Determine the [x, y] coordinate at the center of the cell enclosing the given text.  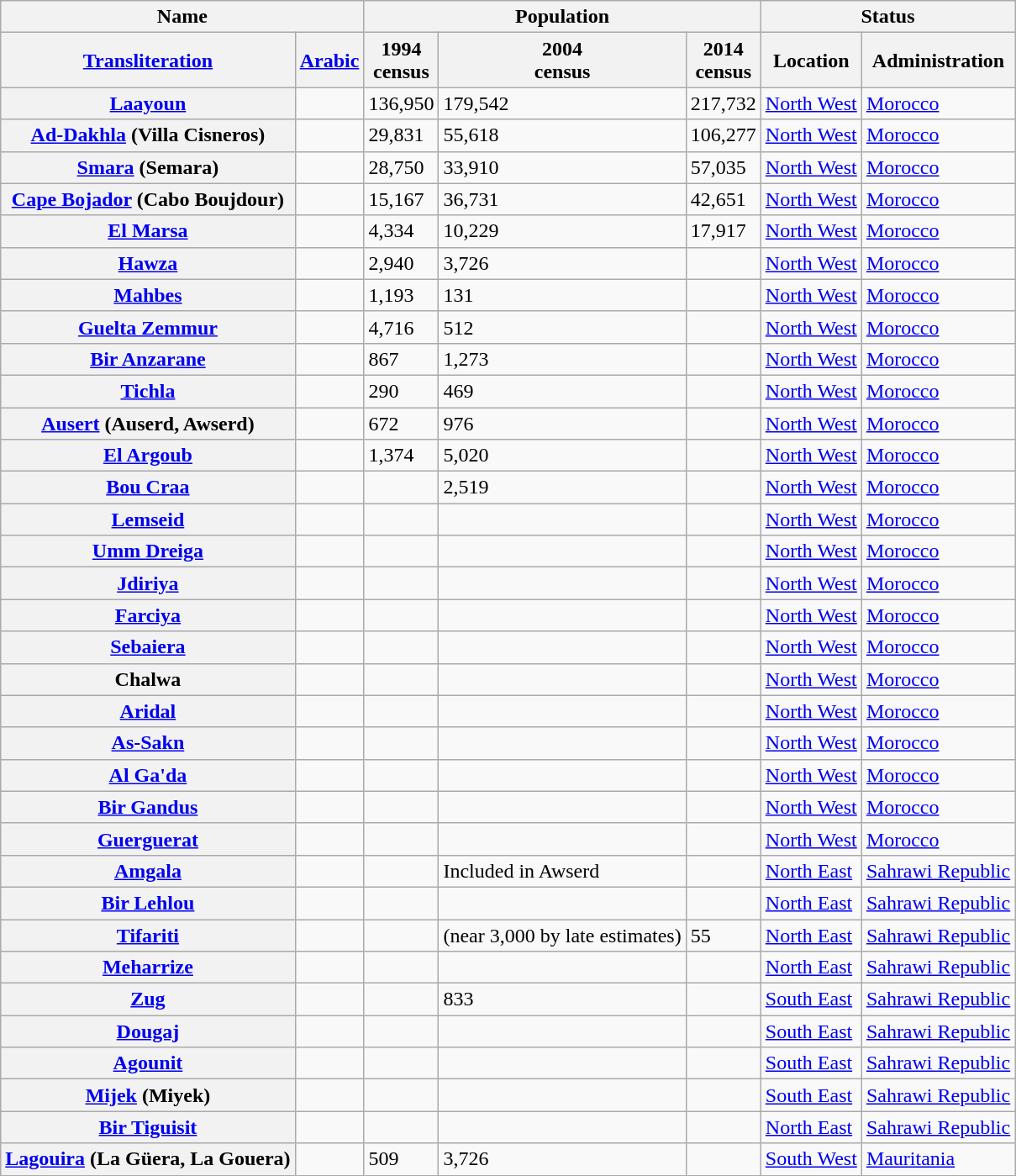
Tichla [148, 391]
290 [402, 391]
Mahbes [148, 295]
Hawza [148, 263]
106,277 [723, 135]
Bir Anzarane [148, 359]
28,750 [402, 167]
Amgala [148, 871]
1,193 [402, 295]
Mijek (Miyek) [148, 1095]
Name [182, 17]
2014census [723, 61]
2,940 [402, 263]
Sebaiera [148, 647]
South West [811, 1159]
1,374 [402, 456]
Chalwa [148, 679]
2004census [562, 61]
Laayoun [148, 103]
36,731 [562, 199]
55 [723, 936]
2,519 [562, 488]
Cape Bojador (Cabo Boujdour) [148, 199]
217,732 [723, 103]
33,910 [562, 167]
4,334 [402, 231]
833 [562, 999]
Location [811, 61]
1,273 [562, 359]
57,035 [723, 167]
Lagouira (La Güera, La Gouera) [148, 1159]
El Argoub [148, 456]
1994census [402, 61]
Zug [148, 999]
Tifariti [148, 936]
Population [562, 17]
Included in Awserd [562, 871]
Agounit [148, 1063]
Al Ga'da [148, 775]
Guerguerat [148, 839]
Transliteration [148, 61]
55,618 [562, 135]
Dougaj [148, 1031]
15,167 [402, 199]
Ad-Dakhla (Villa Cisneros) [148, 135]
Umm Dreiga [148, 551]
10,229 [562, 231]
Bou Craa [148, 488]
17,917 [723, 231]
5,020 [562, 456]
469 [562, 391]
Bir Lehlou [148, 903]
As-Sakn [148, 743]
512 [562, 327]
Bir Tiguisit [148, 1127]
Smara (Semara) [148, 167]
Farciya [148, 615]
42,651 [723, 199]
29,831 [402, 135]
Lemseid [148, 519]
Administration [938, 61]
976 [562, 423]
Arabic [329, 61]
4,716 [402, 327]
136,950 [402, 103]
Ausert (Auserd, Awserd) [148, 423]
Jdiriya [148, 583]
Status [887, 17]
867 [402, 359]
Meharrize [148, 968]
Guelta Zemmur [148, 327]
(near 3,000 by late estimates) [562, 936]
672 [402, 423]
Mauritania [938, 1159]
179,542 [562, 103]
Aridal [148, 711]
131 [562, 295]
El Marsa [148, 231]
509 [402, 1159]
Bir Gandus [148, 807]
